From the cell containing the given text, extract its center point as [x, y] coordinate. 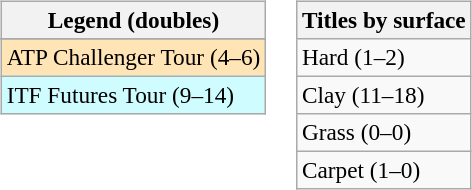
Hard (1–2) [384, 57]
Titles by surface [384, 20]
ATP Challenger Tour (4–6) [133, 57]
Clay (11–18) [384, 95]
Legend (doubles) [133, 20]
ITF Futures Tour (9–14) [133, 95]
Grass (0–0) [384, 133]
Carpet (1–0) [384, 171]
